Identify which cell holds the provided text, then report its [X, Y] central coordinate. 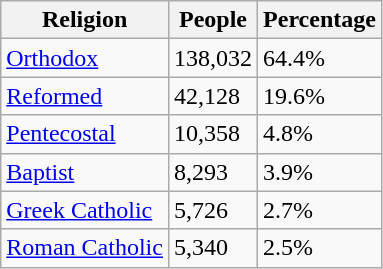
Greek Catholic [85, 210]
Roman Catholic [85, 248]
Orthodox [85, 58]
8,293 [212, 172]
19.6% [320, 96]
42,128 [212, 96]
64.4% [320, 58]
4.8% [320, 134]
Baptist [85, 172]
10,358 [212, 134]
3.9% [320, 172]
Religion [85, 20]
5,340 [212, 248]
Pentecostal [85, 134]
2.7% [320, 210]
2.5% [320, 248]
Percentage [320, 20]
People [212, 20]
5,726 [212, 210]
138,032 [212, 58]
Reformed [85, 96]
